Pinpoint the cell where the given text exists, returning its (X, Y) midpoint coordinate. 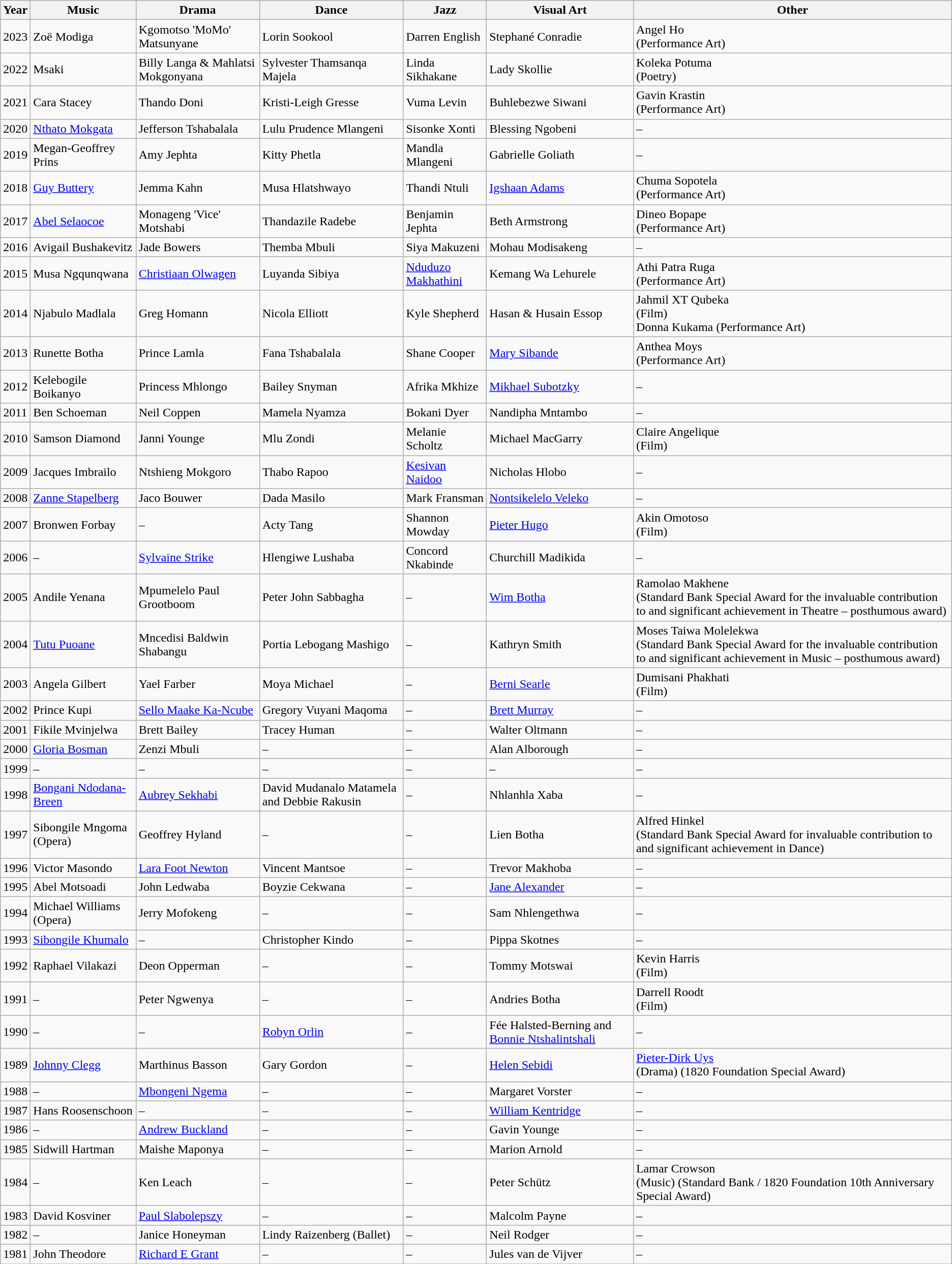
Helen Sebidi (560, 1065)
2003 (15, 684)
2021 (15, 103)
Jerry Mofokeng (197, 913)
Gary Gordon (332, 1065)
Jazz (445, 10)
Zanne Stapelberg (83, 498)
Bronwen Forbay (83, 525)
Yael Farber (197, 684)
2009 (15, 472)
2008 (15, 498)
Ramolao Makhene(Standard Bank Special Award for the invaluable contribution to and significant achievement in Theatre – posthumous award) (792, 597)
Jefferson Tshabalala (197, 129)
Fikile Mvinjelwa (83, 730)
Peter Schütz (560, 1182)
Walter Oltmann (560, 730)
Other (792, 10)
1988 (15, 1091)
1981 (15, 1254)
Princess Mhlongo (197, 386)
Janni Younge (197, 439)
Drama (197, 10)
Portia Lebogang Mashigo (332, 644)
Lulu Prudence Mlangeni (332, 129)
Buhlebezwe Siwani (560, 103)
Mary Sibande (560, 353)
Vuma Levin (445, 103)
Gavin Younge (560, 1130)
Tracey Human (332, 730)
Kelebogile Boikanyo (83, 386)
Mbongeni Ngema (197, 1091)
Ben Schoeman (83, 413)
Lady Skollie (560, 69)
1983 (15, 1215)
2001 (15, 730)
Tommy Motswai (560, 966)
Nduduzo Makhathini (445, 274)
1984 (15, 1182)
Nicola Elliott (332, 313)
Raphael Vilakazi (83, 966)
Lorin Sookool (332, 37)
Sibongile Khumalo (83, 940)
Jade Bowers (197, 247)
Hasan & Husain Essop (560, 313)
2012 (15, 386)
Bailey Snyman (332, 386)
David Mudanalo Matamela and Debbie Rakusin (332, 794)
Deon Opperman (197, 966)
Berni Searle (560, 684)
David Kosviner (83, 1215)
Ntshieng Mokgoro (197, 472)
Christiaan Olwagen (197, 274)
Johnny Clegg (83, 1065)
Jahmil XT Qubeka(Film) Donna Kukama (Performance Art) (792, 313)
Andries Botha (560, 999)
1998 (15, 794)
1991 (15, 999)
Kesivan Naidoo (445, 472)
1985 (15, 1149)
2013 (15, 353)
Mncedisi Baldwin Shabangu (197, 644)
Athi Patra Ruga(Performance Art) (792, 274)
Darrell Roodt(Film) (792, 999)
Lien Botha (560, 834)
Linda Sikhakane (445, 69)
Mpumelelo Paul Grootboom (197, 597)
Robyn Orlin (332, 1032)
Boyzie Cekwana (332, 887)
Sidwill Hartman (83, 1149)
Michael MacGarry (560, 439)
Mikhael Subotzky (560, 386)
Andrew Buckland (197, 1130)
Fana Tshabalala (332, 353)
Christopher Kindo (332, 940)
Zenzi Mbuli (197, 749)
2014 (15, 313)
Igshaan Adams (560, 188)
Victor Masondo (83, 868)
Nhlanhla Xaba (560, 794)
Darren English (445, 37)
John Theodore (83, 1254)
Peter Ngwenya (197, 999)
Mohau Modisakeng (560, 247)
Beth Armstrong (560, 221)
Richard E Grant (197, 1254)
Kgomotso 'MoMo' Matsunyane (197, 37)
Kitty Phetla (332, 155)
Janice Honeyman (197, 1235)
Mandla Mlangeni (445, 155)
Thandazile Radebe (332, 221)
Musa Ngqunqwana (83, 274)
Abel Motsoadi (83, 887)
2019 (15, 155)
Musa Hlatshwayo (332, 188)
2015 (15, 274)
Kathryn Smith (560, 644)
Jacques Imbrailo (83, 472)
Avigail Bushakevitz (83, 247)
Zoë Modiga (83, 37)
Runette Botha (83, 353)
Billy Langa & Mahlatsi Mokgonyana (197, 69)
Hans Roosenschoon (83, 1110)
Melanie Scholtz (445, 439)
Njabulo Madlala (83, 313)
Kevin Harris(Film) (792, 966)
Gregory Vuyani Maqoma (332, 710)
Alan Alborough (560, 749)
1993 (15, 940)
1982 (15, 1235)
Sisonke Xonti (445, 129)
Nthato Mokgata (83, 129)
Moses Taiwa Molelekwa(Standard Bank Special Award for the invaluable contribution to and significant achievement in Music – posthumous award) (792, 644)
2023 (15, 37)
1986 (15, 1130)
Fée Halsted-Berning and Bonnie Ntshalintshali (560, 1032)
Churchill Madikida (560, 557)
Jane Alexander (560, 887)
Gloria Bosman (83, 749)
William Kentridge (560, 1110)
Chuma Sopotela(Performance Art) (792, 188)
2017 (15, 221)
1992 (15, 966)
Pieter Hugo (560, 525)
Angela Gilbert (83, 684)
Hlengiwe Lushaba (332, 557)
Malcolm Payne (560, 1215)
Sello Maake Ka-Ncube (197, 710)
Bongani Ndodana-Breen (83, 794)
Jemma Kahn (197, 188)
Kyle Shepherd (445, 313)
Koleka Potuma(Poetry) (792, 69)
Jaco Bouwer (197, 498)
Kristi-Leigh Gresse (332, 103)
Tutu Puoane (83, 644)
Concord Nkabinde (445, 557)
Dineo Bopape(Performance Art) (792, 221)
Shane Cooper (445, 353)
Thando Doni (197, 103)
Shannon Mowday (445, 525)
2006 (15, 557)
Andile Yenana (83, 597)
Greg Homann (197, 313)
Vincent Mantsoe (332, 868)
Thandi Ntuli (445, 188)
Mlu Zondi (332, 439)
Paul Slabolepszy (197, 1215)
Michael Williams (Opera) (83, 913)
Moya Michael (332, 684)
Gabrielle Goliath (560, 155)
Themba Mbuli (332, 247)
Sam Nhlengethwa (560, 913)
Dance (332, 10)
Thabo Rapoo (332, 472)
Prince Kupi (83, 710)
Brett Murray (560, 710)
1996 (15, 868)
2011 (15, 413)
2000 (15, 749)
Nicholas Hlobo (560, 472)
Geoffrey Hyland (197, 834)
Mark Fransman (445, 498)
2020 (15, 129)
Jules van de Vijver (560, 1254)
Bokani Dyer (445, 413)
Trevor Makhoba (560, 868)
Pieter-Dirk Uys(Drama) (1820 Foundation Special Award) (792, 1065)
Marion Arnold (560, 1149)
Msaki (83, 69)
Year (15, 10)
Neil Coppen (197, 413)
Nandipha Mntambo (560, 413)
Alfred Hinkel(Standard Bank Special Award for invaluable contribution to and significant achievement in Dance) (792, 834)
2007 (15, 525)
Acty Tang (332, 525)
Wim Botha (560, 597)
Angel Ho(Performance Art) (792, 37)
2005 (15, 597)
Monageng 'Vice' Motshabi (197, 221)
Neil Rodger (560, 1235)
Sylvester Thamsanqa Majela (332, 69)
1989 (15, 1065)
Gavin Krastin(Performance Art) (792, 103)
Megan-Geoffrey Prins (83, 155)
2018 (15, 188)
Sylvaine Strike (197, 557)
Marthinus Basson (197, 1065)
Nontsikelelo Veleko (560, 498)
Maishe Maponya (197, 1149)
Prince Lamla (197, 353)
Brett Bailey (197, 730)
Dumisani Phakhati(Film) (792, 684)
Aubrey Sekhabi (197, 794)
Guy Buttery (83, 188)
Lindy Raizenberg (Ballet) (332, 1235)
Sibongile Mngoma (Opera) (83, 834)
1990 (15, 1032)
Claire Angelique(Film) (792, 439)
Visual Art (560, 10)
Pippa Skotnes (560, 940)
Samson Diamond (83, 439)
Akin Omotoso(Film) (792, 525)
Abel Selaocoe (83, 221)
Kemang Wa Lehurele (560, 274)
Siya Makuzeni (445, 247)
Ken Leach (197, 1182)
2022 (15, 69)
John Ledwaba (197, 887)
1987 (15, 1110)
2002 (15, 710)
1997 (15, 834)
Mamela Nyamza (332, 413)
Anthea Moys(Performance Art) (792, 353)
Peter John Sabbagha (332, 597)
Amy Jephta (197, 155)
2010 (15, 439)
Blessing Ngobeni (560, 129)
Benjamin Jephta (445, 221)
1999 (15, 768)
Dada Masilo (332, 498)
Lara Foot Newton (197, 868)
Luyanda Sibiya (332, 274)
Cara Stacey (83, 103)
2016 (15, 247)
1994 (15, 913)
Afrika Mkhize (445, 386)
Lamar Crowson(Music) (Standard Bank / 1820 Foundation 10th Anniversary Special Award) (792, 1182)
2004 (15, 644)
Margaret Vorster (560, 1091)
Music (83, 10)
1995 (15, 887)
Stephané Conradie (560, 37)
